From the cell containing the given text, extract its center point as [x, y] coordinate. 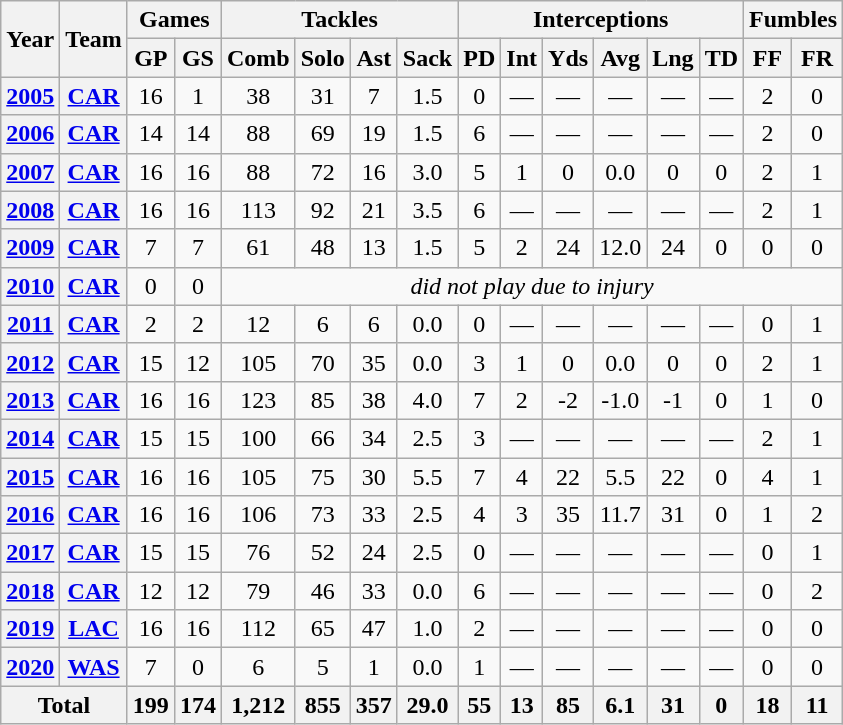
70 [322, 362]
2016 [30, 515]
Comb [258, 58]
11 [816, 705]
GS [198, 58]
TD [721, 58]
Solo [322, 58]
Fumbles [794, 20]
3.5 [427, 210]
2006 [30, 134]
4.0 [427, 400]
55 [480, 705]
2009 [30, 248]
GP [150, 58]
Games [174, 20]
Team [94, 39]
6.1 [620, 705]
Tackles [339, 20]
76 [258, 553]
Int [522, 58]
855 [322, 705]
Sack [427, 58]
PD [480, 58]
18 [768, 705]
92 [322, 210]
52 [322, 553]
2017 [30, 553]
65 [322, 629]
61 [258, 248]
FF [768, 58]
Yds [568, 58]
69 [322, 134]
WAS [94, 667]
100 [258, 438]
2008 [30, 210]
113 [258, 210]
30 [374, 477]
Lng [673, 58]
2010 [30, 286]
-1 [673, 400]
2014 [30, 438]
79 [258, 591]
2015 [30, 477]
2019 [30, 629]
Ast [374, 58]
72 [322, 172]
1.0 [427, 629]
2012 [30, 362]
112 [258, 629]
LAC [94, 629]
2020 [30, 667]
106 [258, 515]
11.7 [620, 515]
199 [150, 705]
-2 [568, 400]
174 [198, 705]
-1.0 [620, 400]
34 [374, 438]
Interceptions [601, 20]
66 [322, 438]
3.0 [427, 172]
12.0 [620, 248]
75 [322, 477]
2005 [30, 96]
123 [258, 400]
2007 [30, 172]
Year [30, 39]
29.0 [427, 705]
47 [374, 629]
357 [374, 705]
Avg [620, 58]
2018 [30, 591]
did not play due to injury [532, 286]
46 [322, 591]
48 [322, 248]
FR [816, 58]
2013 [30, 400]
2011 [30, 324]
21 [374, 210]
1,212 [258, 705]
Total [64, 705]
73 [322, 515]
19 [374, 134]
